Extract the (X, Y) coordinate from the center of the cell holding the provided text.  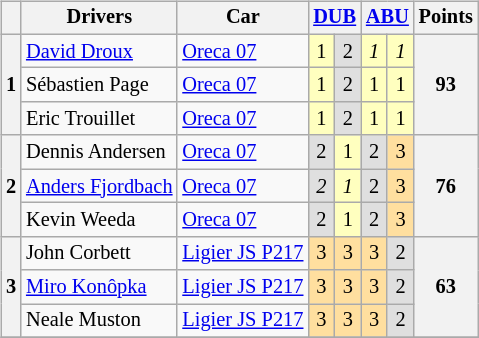
Points (446, 18)
76 (446, 186)
ABU (388, 18)
93 (446, 84)
John Corbett (99, 253)
Kevin Weeda (99, 220)
63 (446, 286)
Miro Konôpka (99, 287)
Drivers (99, 18)
Car (242, 18)
Anders Fjordbach (99, 186)
Sébastien Page (99, 85)
David Droux (99, 51)
Eric Trouillet (99, 119)
Neale Muston (99, 321)
Dennis Andersen (99, 152)
DUB (334, 18)
